Identify which cell holds the provided text, then report its (x, y) central coordinate. 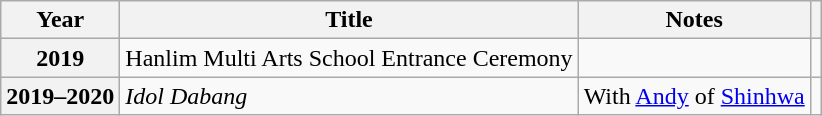
Idol Dabang (349, 96)
Hanlim Multi Arts School Entrance Ceremony (349, 58)
2019–2020 (60, 96)
Title (349, 20)
Year (60, 20)
Notes (694, 20)
2019 (60, 58)
With Andy of Shinhwa (694, 96)
